From the cell containing the given text, extract its center point as (X, Y) coordinate. 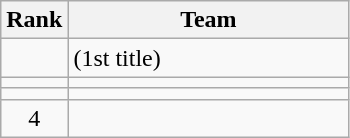
(1st title) (208, 58)
4 (34, 118)
Team (208, 20)
Rank (34, 20)
